For the text-containing cell, return its midpoint in [X, Y] coordinate format. 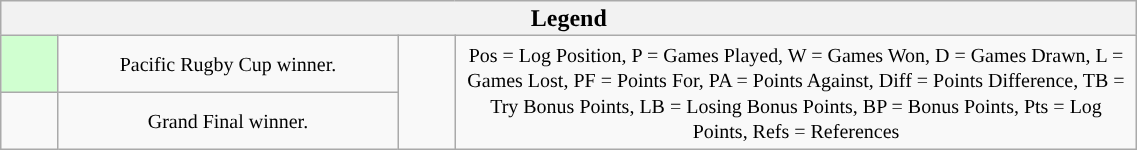
Pacific Rugby Cup winner. [228, 64]
Legend [569, 18]
Grand Final winner. [228, 120]
